Locate the cell with the specified text and output its (x, y) center coordinate. 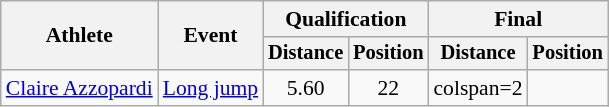
Final (518, 19)
Claire Azzopardi (80, 88)
Event (210, 36)
5.60 (306, 88)
Qualification (346, 19)
Long jump (210, 88)
colspan=2 (478, 88)
Athlete (80, 36)
22 (388, 88)
